Output the (x, y) coordinate of the center of the cell containing the given text.  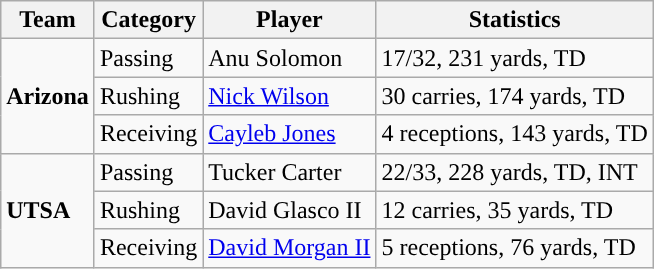
12 carries, 35 yards, TD (514, 210)
Cayleb Jones (290, 134)
Statistics (514, 20)
Player (290, 20)
22/33, 228 yards, TD, INT (514, 172)
David Morgan II (290, 248)
Nick Wilson (290, 96)
4 receptions, 143 yards, TD (514, 134)
Anu Solomon (290, 58)
30 carries, 174 yards, TD (514, 96)
David Glasco II (290, 210)
5 receptions, 76 yards, TD (514, 248)
Arizona (48, 96)
UTSA (48, 210)
Team (48, 20)
Category (148, 20)
Tucker Carter (290, 172)
17/32, 231 yards, TD (514, 58)
